Pinpoint the cell where the given text exists, returning its [x, y] midpoint coordinate. 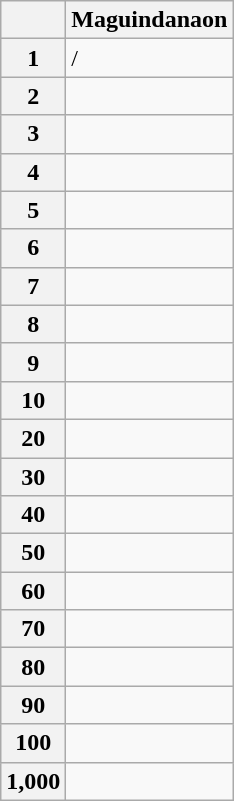
90 [34, 705]
5 [34, 210]
50 [34, 553]
9 [34, 362]
2 [34, 96]
4 [34, 172]
20 [34, 438]
6 [34, 248]
60 [34, 591]
30 [34, 477]
100 [34, 743]
7 [34, 286]
3 [34, 134]
70 [34, 629]
8 [34, 324]
Maguindanaon [150, 20]
80 [34, 667]
/ [150, 58]
1,000 [34, 781]
40 [34, 515]
10 [34, 400]
1 [34, 58]
